Scan for the cell matching the given text and deliver its [x, y] coordinate at center. 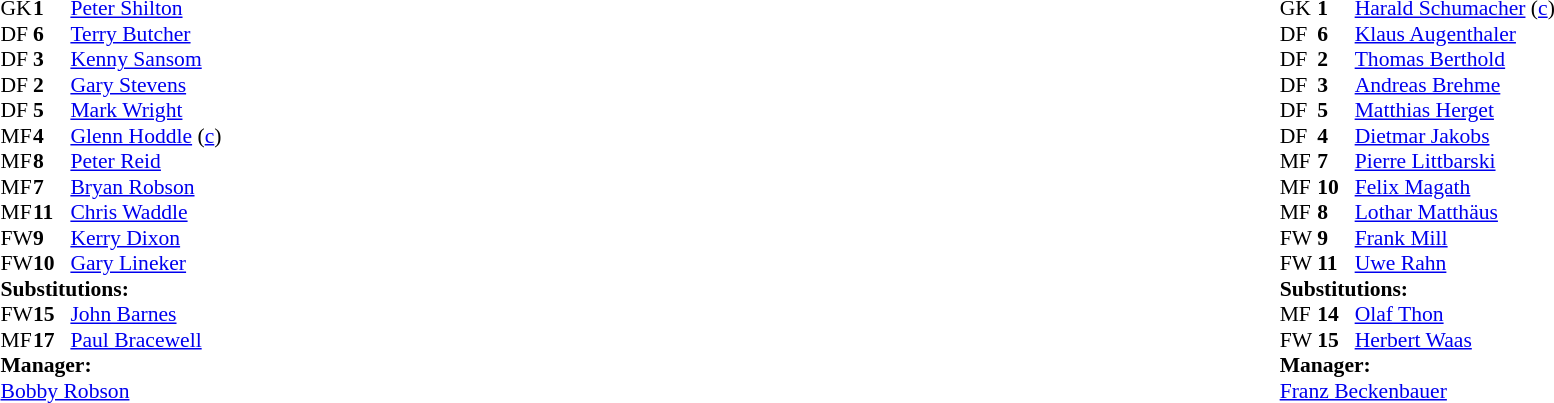
17 [52, 340]
Chris Waddle [146, 213]
Peter Reid [146, 161]
14 [1336, 315]
Manager: [110, 365]
Gary Stevens [146, 85]
Paul Bracewell [146, 340]
Bryan Robson [146, 187]
Kerry Dixon [146, 238]
Glenn Hoddle (c) [146, 136]
Gary Lineker [146, 263]
Mark Wright [146, 111]
Substitutions: [110, 289]
Terry Butcher [146, 34]
Kenny Sansom [146, 59]
John Barnes [146, 315]
